Determine the [x, y] coordinate at the center of the cell enclosing the given text.  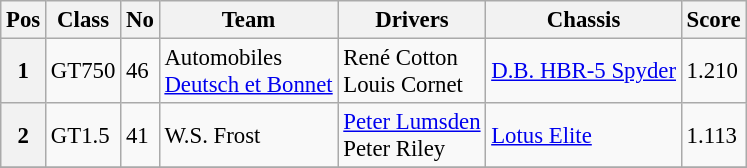
Chassis [584, 20]
Pos [24, 20]
2 [24, 136]
Team [248, 20]
Lotus Elite [584, 136]
W.S. Frost [248, 136]
Peter Lumsden Peter Riley [412, 136]
GT750 [84, 72]
GT1.5 [84, 136]
AutomobilesDeutsch et Bonnet [248, 72]
1 [24, 72]
René Cotton Louis Cornet [412, 72]
Class [84, 20]
Drivers [412, 20]
1.210 [714, 72]
D.B. HBR-5 Spyder [584, 72]
No [140, 20]
1.113 [714, 136]
46 [140, 72]
41 [140, 136]
Score [714, 20]
